Identify which cell holds the provided text, then report its (X, Y) central coordinate. 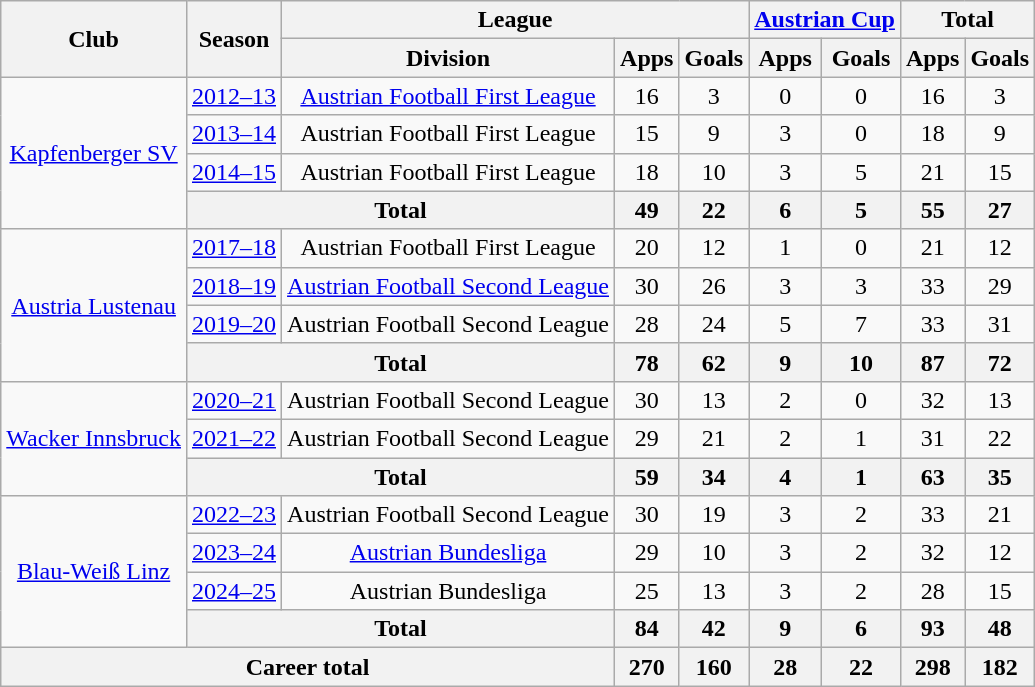
2020–21 (234, 400)
2018–19 (234, 286)
55 (932, 210)
42 (714, 629)
19 (714, 515)
182 (1000, 667)
26 (714, 286)
Club (94, 39)
2017–18 (234, 248)
298 (932, 667)
4 (786, 477)
62 (714, 362)
Blau-Weiß Linz (94, 572)
270 (647, 667)
Austrian Cup (825, 20)
20 (647, 248)
160 (714, 667)
78 (647, 362)
Career total (308, 667)
2023–24 (234, 553)
72 (1000, 362)
2012–13 (234, 96)
48 (1000, 629)
7 (862, 324)
2014–15 (234, 172)
63 (932, 477)
27 (1000, 210)
24 (714, 324)
93 (932, 629)
84 (647, 629)
2024–25 (234, 591)
49 (647, 210)
87 (932, 362)
Division (448, 58)
59 (647, 477)
2019–20 (234, 324)
Kapfenberger SV (94, 153)
Season (234, 39)
2021–22 (234, 438)
2013–14 (234, 134)
25 (647, 591)
34 (714, 477)
2022–23 (234, 515)
35 (1000, 477)
League (516, 20)
Austria Lustenau (94, 305)
Wacker Innsbruck (94, 438)
